Pinpoint the cell where the given text exists, returning its (X, Y) midpoint coordinate. 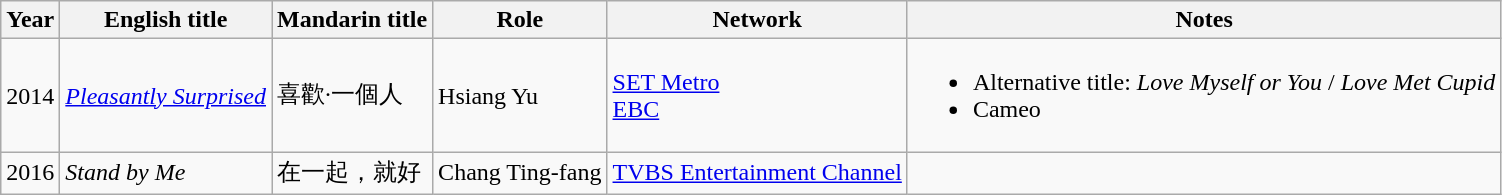
Alternative title: Love Myself or You / Love Met Cupid Cameo (1204, 96)
Notes (1204, 20)
Network (757, 20)
TVBS Entertainment Channel (757, 174)
Hsiang Yu (520, 96)
Pleasantly Surprised (166, 96)
Stand by Me (166, 174)
SET MetroEBC (757, 96)
Mandarin title (352, 20)
Year (30, 20)
Chang Ting-fang (520, 174)
English title (166, 20)
Role (520, 20)
2016 (30, 174)
在一起，就好 (352, 174)
喜歡·一個人 (352, 96)
2014 (30, 96)
